From the cell containing the given text, extract its center point as [x, y] coordinate. 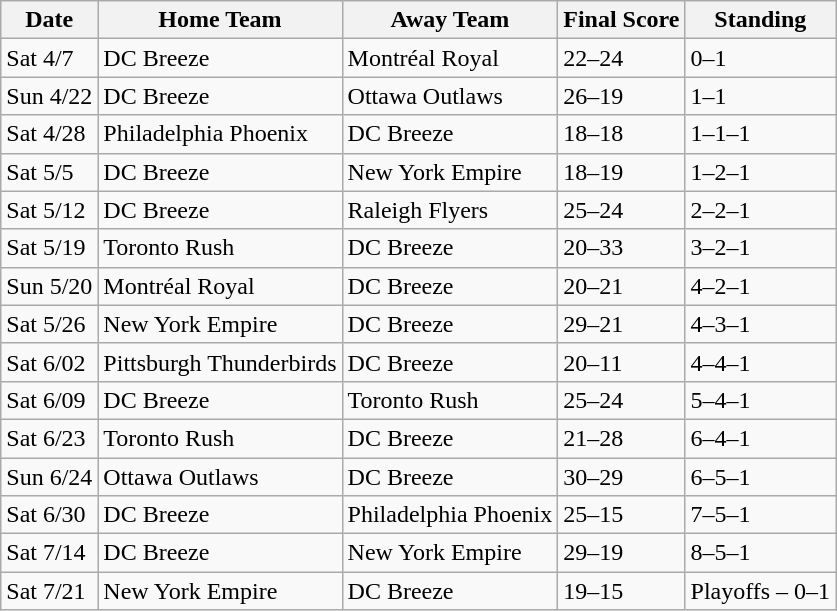
1–1 [760, 96]
Sat 6/23 [50, 438]
4–4–1 [760, 362]
30–29 [622, 477]
6–4–1 [760, 438]
Sun 5/20 [50, 286]
29–21 [622, 324]
5–4–1 [760, 400]
1–1–1 [760, 134]
Final Score [622, 20]
Sat 7/21 [50, 591]
3–2–1 [760, 248]
Standing [760, 20]
20–21 [622, 286]
19–15 [622, 591]
Home Team [220, 20]
21–28 [622, 438]
0–1 [760, 58]
Sat 7/14 [50, 553]
26–19 [622, 96]
7–5–1 [760, 515]
Sat 4/28 [50, 134]
20–33 [622, 248]
4–3–1 [760, 324]
Sun 6/24 [50, 477]
Sat 6/02 [50, 362]
Away Team [450, 20]
Sun 4/22 [50, 96]
Sat 5/26 [50, 324]
25–15 [622, 515]
8–5–1 [760, 553]
18–18 [622, 134]
Sat 4/7 [50, 58]
Sat 5/19 [50, 248]
6–5–1 [760, 477]
1–2–1 [760, 172]
Sat 6/30 [50, 515]
Sat 5/5 [50, 172]
4–2–1 [760, 286]
Raleigh Flyers [450, 210]
Playoffs – 0–1 [760, 591]
29–19 [622, 553]
20–11 [622, 362]
Pittsburgh Thunderbirds [220, 362]
Date [50, 20]
18–19 [622, 172]
Sat 5/12 [50, 210]
Sat 6/09 [50, 400]
22–24 [622, 58]
2–2–1 [760, 210]
